Pinpoint the cell where the given text exists, returning its [x, y] midpoint coordinate. 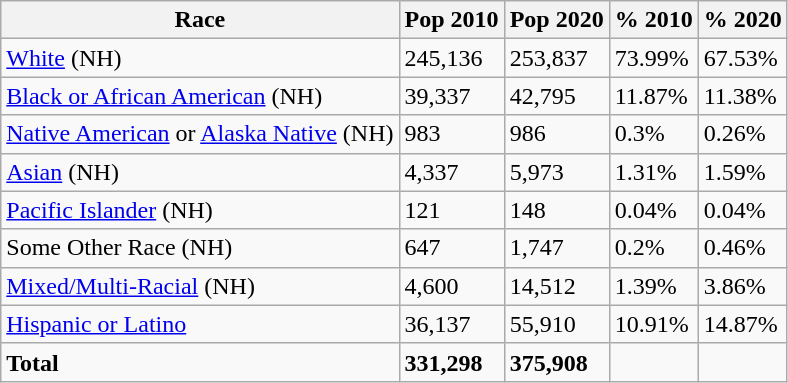
14.87% [742, 324]
Black or African American (NH) [200, 96]
148 [556, 210]
0.26% [742, 134]
36,137 [452, 324]
White (NH) [200, 58]
11.38% [742, 96]
986 [556, 134]
4,600 [452, 286]
11.87% [654, 96]
375,908 [556, 362]
14,512 [556, 286]
5,973 [556, 172]
% 2010 [654, 20]
1,747 [556, 248]
67.53% [742, 58]
42,795 [556, 96]
121 [452, 210]
Race [200, 20]
647 [452, 248]
10.91% [654, 324]
Some Other Race (NH) [200, 248]
Mixed/Multi-Racial (NH) [200, 286]
Pop 2020 [556, 20]
1.59% [742, 172]
0.3% [654, 134]
Pop 2010 [452, 20]
73.99% [654, 58]
1.31% [654, 172]
Asian (NH) [200, 172]
1.39% [654, 286]
Native American or Alaska Native (NH) [200, 134]
55,910 [556, 324]
0.2% [654, 248]
Hispanic or Latino [200, 324]
39,337 [452, 96]
331,298 [452, 362]
3.86% [742, 286]
Total [200, 362]
4,337 [452, 172]
245,136 [452, 58]
983 [452, 134]
% 2020 [742, 20]
0.46% [742, 248]
Pacific Islander (NH) [200, 210]
253,837 [556, 58]
